For the text-containing cell, return its midpoint in (X, Y) coordinate format. 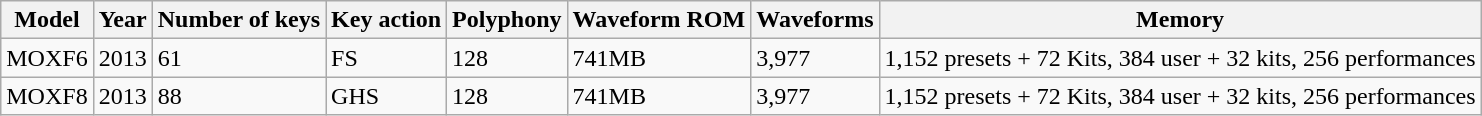
61 (238, 58)
Year (122, 20)
Number of keys (238, 20)
MOXF6 (47, 58)
MOXF8 (47, 96)
Memory (1180, 20)
Waveforms (815, 20)
GHS (386, 96)
Waveform ROM (659, 20)
88 (238, 96)
Model (47, 20)
Polyphony (507, 20)
Key action (386, 20)
FS (386, 58)
